Capture the cell that displays the provided text and extract its [X, Y] central coordinate. 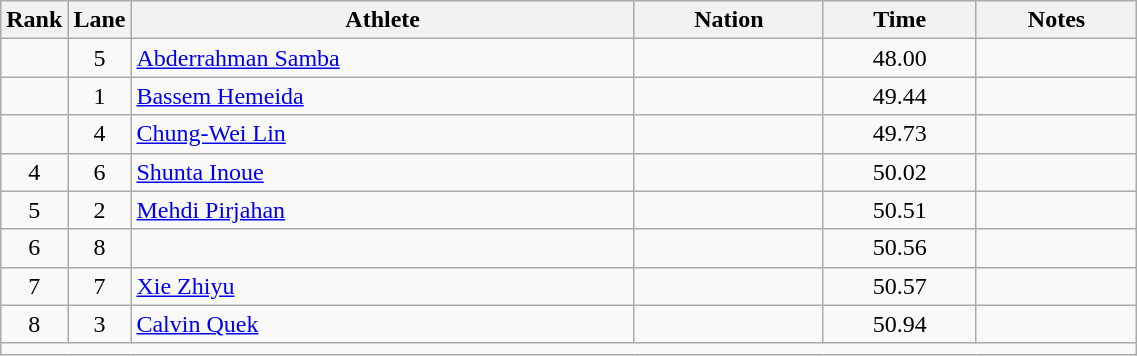
Bassem Hemeida [382, 96]
Notes [1056, 20]
49.73 [900, 134]
50.57 [900, 286]
Xie Zhiyu [382, 286]
48.00 [900, 58]
49.44 [900, 96]
Time [900, 20]
50.51 [900, 210]
50.94 [900, 324]
Lane [100, 20]
3 [100, 324]
Chung-Wei Lin [382, 134]
Athlete [382, 20]
Calvin Quek [382, 324]
Shunta Inoue [382, 172]
2 [100, 210]
Mehdi Pirjahan [382, 210]
50.56 [900, 248]
50.02 [900, 172]
Abderrahman Samba [382, 58]
1 [100, 96]
Nation [728, 20]
Rank [34, 20]
